Extract the [X, Y] coordinate from the center of the cell holding the provided text.  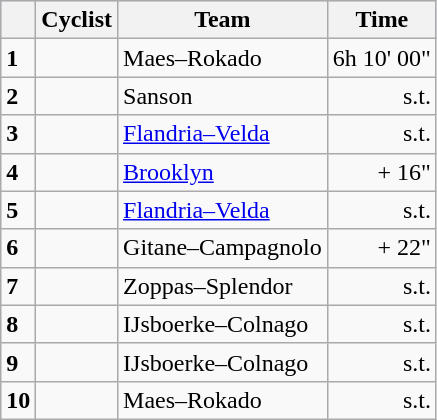
2 [18, 96]
10 [18, 400]
7 [18, 286]
Cyclist [77, 20]
3 [18, 134]
+ 16" [382, 172]
Zoppas–Splendor [223, 286]
Team [223, 20]
6 [18, 248]
Sanson [223, 96]
6h 10' 00" [382, 58]
+ 22" [382, 248]
Brooklyn [223, 172]
Gitane–Campagnolo [223, 248]
8 [18, 324]
1 [18, 58]
9 [18, 362]
4 [18, 172]
5 [18, 210]
Time [382, 20]
